Capture the cell that displays the provided text and extract its (X, Y) central coordinate. 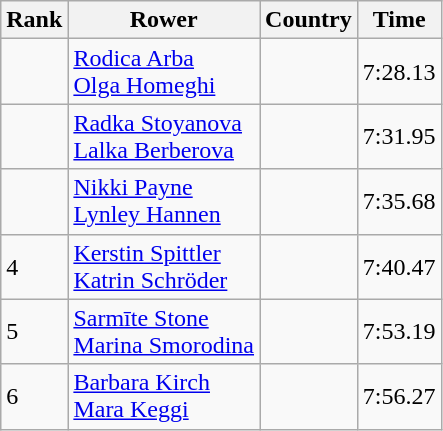
Rower (164, 20)
7:35.68 (399, 202)
Nikki PayneLynley Hannen (164, 202)
7:53.19 (399, 332)
Barbara KirchMara Keggi (164, 396)
Radka Stoyanova Lalka Berberova (164, 136)
7:40.47 (399, 266)
6 (34, 396)
Sarmīte StoneMarina Smorodina (164, 332)
Country (309, 20)
4 (34, 266)
7:28.13 (399, 72)
7:31.95 (399, 136)
Time (399, 20)
Rank (34, 20)
Rodica Arba Olga Homeghi (164, 72)
Kerstin SpittlerKatrin Schröder (164, 266)
7:56.27 (399, 396)
5 (34, 332)
